Scan for the cell matching the given text and deliver its (x, y) coordinate at center. 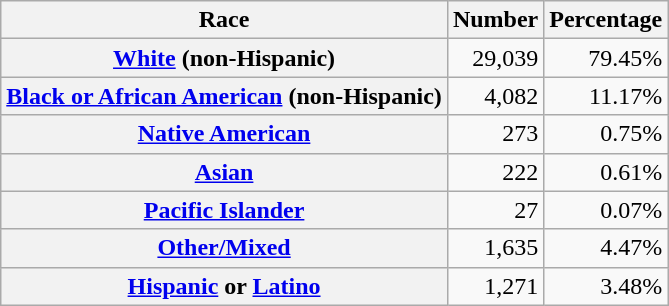
0.07% (606, 210)
Other/Mixed (224, 248)
273 (495, 134)
Asian (224, 172)
29,039 (495, 58)
Hispanic or Latino (224, 286)
Percentage (606, 20)
79.45% (606, 58)
White (non-Hispanic) (224, 58)
0.75% (606, 134)
Black or African American (non-Hispanic) (224, 96)
222 (495, 172)
0.61% (606, 172)
Number (495, 20)
1,271 (495, 286)
27 (495, 210)
Race (224, 20)
1,635 (495, 248)
Native American (224, 134)
4.47% (606, 248)
Pacific Islander (224, 210)
4,082 (495, 96)
3.48% (606, 286)
11.17% (606, 96)
